Locate the cell with the specified text and output its [X, Y] center coordinate. 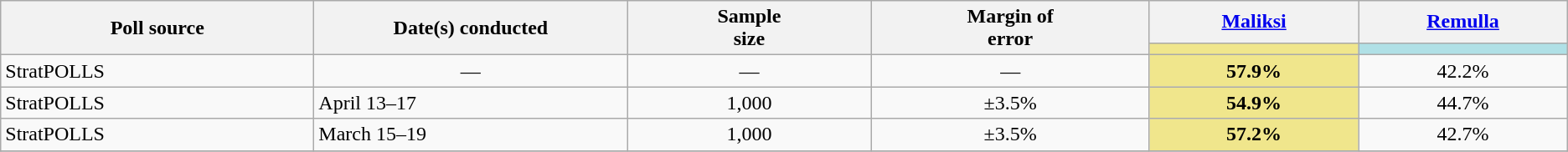
March 15–19 [471, 134]
54.9% [1253, 103]
Date(s) conducted [471, 28]
Margin oferror [1010, 28]
42.7% [1462, 134]
57.2% [1253, 134]
Poll source [157, 28]
April 13–17 [471, 103]
57.9% [1253, 71]
44.7% [1462, 103]
Maliksi [1253, 22]
Remulla [1462, 22]
Samplesize [749, 28]
42.2% [1462, 71]
